Extract the (x, y) coordinate from the center of the cell holding the provided text.  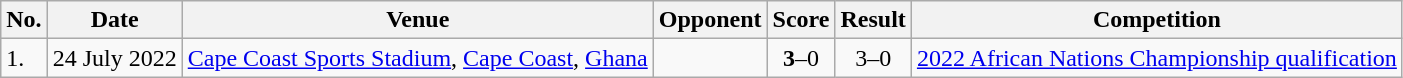
2022 African Nations Championship qualification (1156, 58)
Cape Coast Sports Stadium, Cape Coast, Ghana (418, 58)
Competition (1156, 20)
Score (801, 20)
No. (24, 20)
Opponent (710, 20)
Venue (418, 20)
1. (24, 58)
Date (114, 20)
24 July 2022 (114, 58)
Result (873, 20)
